Provide the (X, Y) coordinate of the cell's center where the given text is located.  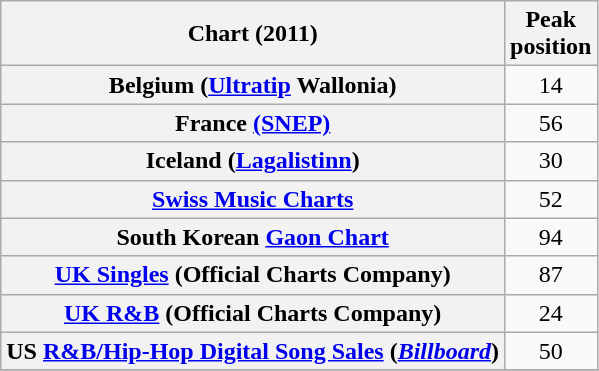
US R&B/Hip-Hop Digital Song Sales (Billboard) (253, 351)
30 (551, 161)
Peakposition (551, 34)
UK R&B (Official Charts Company) (253, 313)
14 (551, 85)
50 (551, 351)
South Korean Gaon Chart (253, 237)
Chart (2011) (253, 34)
94 (551, 237)
Iceland (Lagalistinn) (253, 161)
24 (551, 313)
56 (551, 123)
52 (551, 199)
87 (551, 275)
France (SNEP) (253, 123)
Swiss Music Charts (253, 199)
UK Singles (Official Charts Company) (253, 275)
Belgium (Ultratip Wallonia) (253, 85)
